Return (X, Y) of the center of cell containing provided text 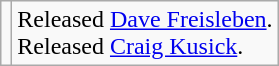
Released Dave Freisleben. Released Craig Kusick. (145, 34)
